Return (x, y) of the center of cell containing provided text 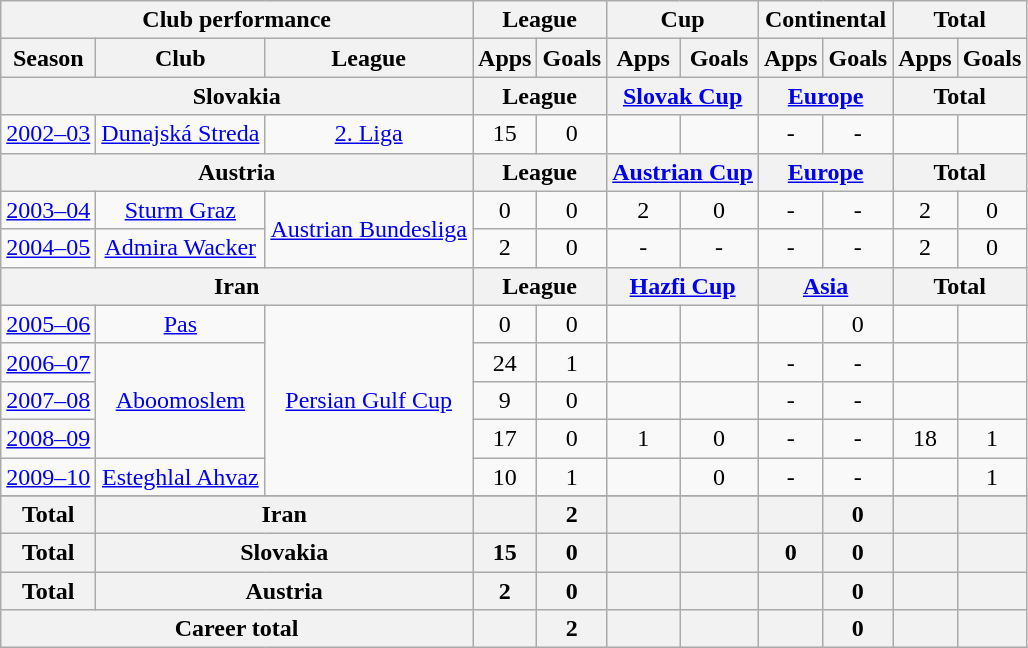
9 (505, 400)
2003–04 (48, 210)
Esteghlal Ahvaz (180, 477)
Slovak Cup (683, 96)
Dunajská Streda (180, 134)
2006–07 (48, 362)
24 (505, 362)
Club performance (237, 20)
2009–10 (48, 477)
Pas (180, 324)
Continental (826, 20)
17 (505, 438)
Asia (826, 286)
18 (925, 438)
Austrian Bundesliga (369, 229)
Sturm Graz (180, 210)
Career total (237, 629)
10 (505, 477)
2002–03 (48, 134)
Hazfi Cup (683, 286)
Austrian Cup (683, 172)
Club (180, 58)
2004–05 (48, 248)
Cup (683, 20)
Persian Gulf Cup (369, 400)
Season (48, 58)
Aboomoslem (180, 400)
Admira Wacker (180, 248)
2005–06 (48, 324)
2. Liga (369, 134)
2008–09 (48, 438)
2007–08 (48, 400)
